Locate the cell with the specified text and output its [X, Y] center coordinate. 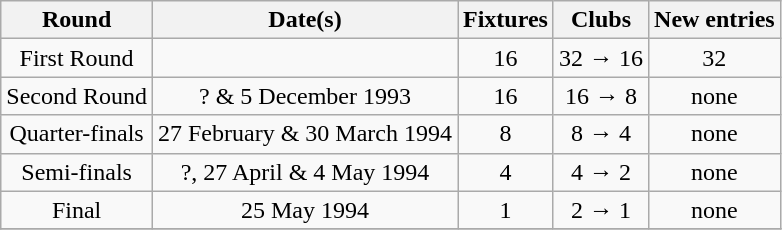
? & 5 December 1993 [304, 96]
16 → 8 [600, 96]
Clubs [600, 20]
Date(s) [304, 20]
Fixtures [506, 20]
32 → 16 [600, 58]
Second Round [77, 96]
32 [715, 58]
8 → 4 [600, 134]
First Round [77, 58]
4 [506, 172]
4 → 2 [600, 172]
8 [506, 134]
New entries [715, 20]
Final [77, 210]
25 May 1994 [304, 210]
Round [77, 20]
Quarter-finals [77, 134]
Semi-finals [77, 172]
27 February & 30 March 1994 [304, 134]
?, 27 April & 4 May 1994 [304, 172]
2 → 1 [600, 210]
1 [506, 210]
